Output the (x, y) coordinate of the center of the cell containing the given text.  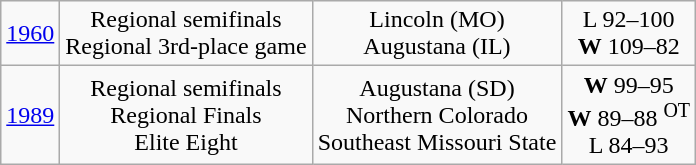
Regional semifinalsRegional FinalsElite Eight (186, 116)
1989 (30, 116)
1960 (30, 34)
Augustana (SD)Northern ColoradoSoutheast Missouri State (437, 116)
Lincoln (MO)Augustana (IL) (437, 34)
Regional semifinalsRegional 3rd-place game (186, 34)
L 92–100W 109–82 (629, 34)
W 99–95W 89–88 OTL 84–93 (629, 116)
